Capture the cell that displays the provided text and extract its (x, y) central coordinate. 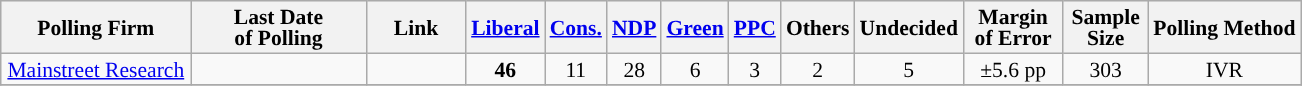
Polling Firm (96, 27)
Link (416, 27)
Others (818, 27)
Green (694, 27)
SampleSize (1106, 27)
11 (576, 68)
28 (634, 68)
Cons. (576, 27)
Mainstreet Research (96, 68)
±5.6 pp (1013, 68)
NDP (634, 27)
6 (694, 68)
Polling Method (1224, 27)
PPC (755, 27)
2 (818, 68)
46 (505, 68)
303 (1106, 68)
Liberal (505, 27)
Marginof Error (1013, 27)
3 (755, 68)
5 (909, 68)
Last Dateof Polling (278, 27)
IVR (1224, 68)
Undecided (909, 27)
